For the text-containing cell, return its midpoint in [X, Y] coordinate format. 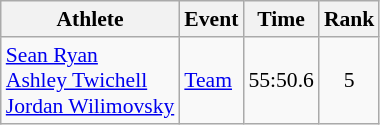
Time [280, 19]
Event [211, 19]
Rank [350, 19]
Sean RyanAshley TwichellJordan Wilimovsky [90, 80]
5 [350, 80]
Athlete [90, 19]
55:50.6 [280, 80]
Team [211, 80]
